Find where the given text appears and provide that cell's center as (x, y) coordinate. 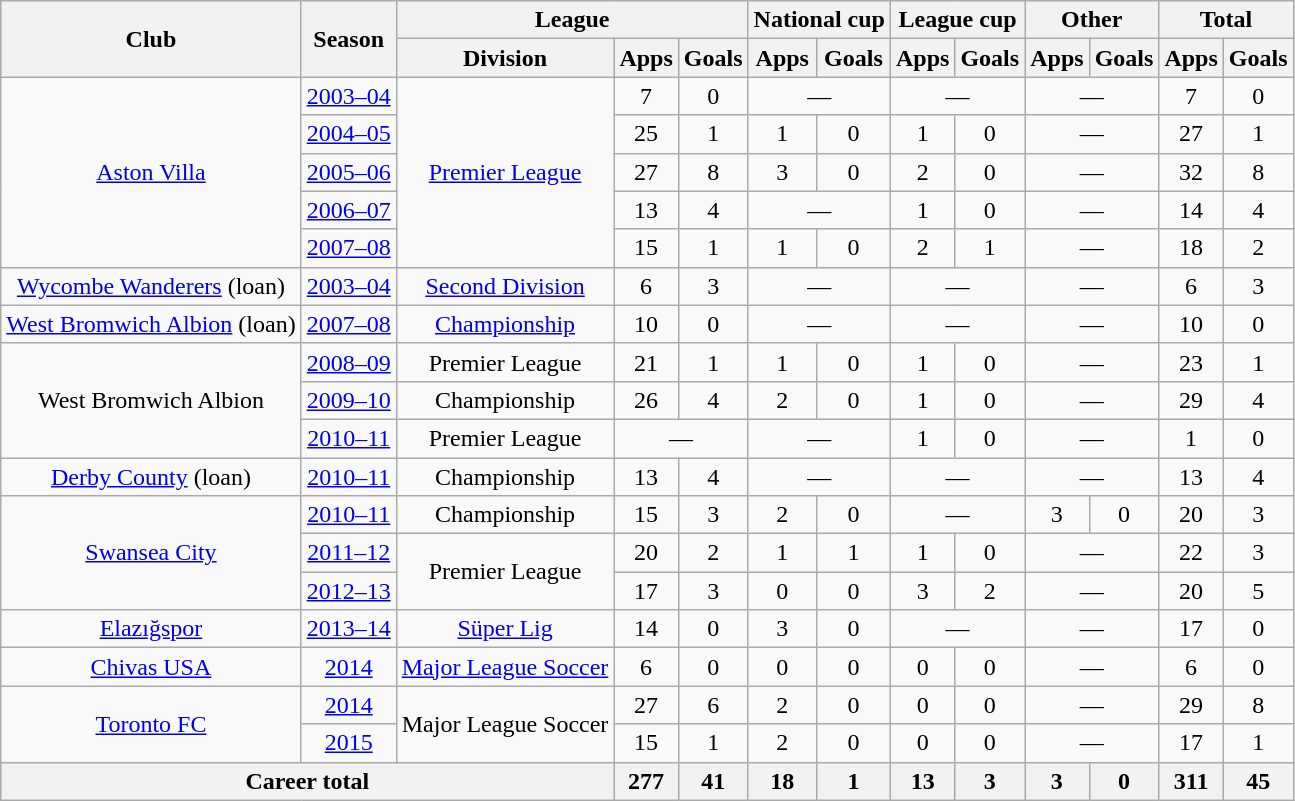
2006–07 (348, 210)
Other (1092, 20)
National cup (819, 20)
26 (646, 400)
Aston Villa (151, 172)
2013–14 (348, 629)
Derby County (loan) (151, 477)
Toronto FC (151, 724)
5 (1258, 591)
Süper Lig (505, 629)
25 (646, 134)
21 (646, 362)
2009–10 (348, 400)
Season (348, 39)
311 (1191, 781)
Division (505, 58)
2011–12 (348, 553)
West Bromwich Albion (loan) (151, 324)
Second Division (505, 286)
League cup (957, 20)
Swansea City (151, 553)
23 (1191, 362)
45 (1258, 781)
2008–09 (348, 362)
Career total (308, 781)
League (572, 20)
2012–13 (348, 591)
Elazığspor (151, 629)
22 (1191, 553)
32 (1191, 172)
Chivas USA (151, 667)
41 (713, 781)
277 (646, 781)
West Bromwich Albion (151, 400)
Total (1226, 20)
Club (151, 39)
Wycombe Wanderers (loan) (151, 286)
2004–05 (348, 134)
2005–06 (348, 172)
2015 (348, 743)
